Find where the given text appears and provide that cell's center as (x, y) coordinate. 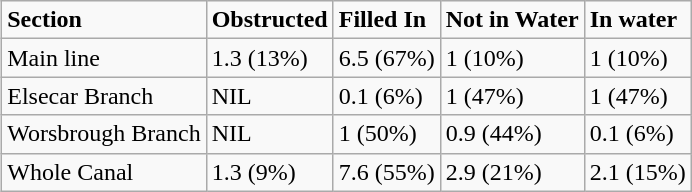
Section (104, 20)
2.1 (15%) (638, 172)
1 (50%) (386, 134)
Whole Canal (104, 172)
Elsecar Branch (104, 96)
Main line (104, 58)
Filled In (386, 20)
Obstructed (270, 20)
Not in Water (512, 20)
1.3 (9%) (270, 172)
6.5 (67%) (386, 58)
In water (638, 20)
Worsbrough Branch (104, 134)
2.9 (21%) (512, 172)
1.3 (13%) (270, 58)
0.9 (44%) (512, 134)
7.6 (55%) (386, 172)
